From the cell containing the given text, extract its center point as [X, Y] coordinate. 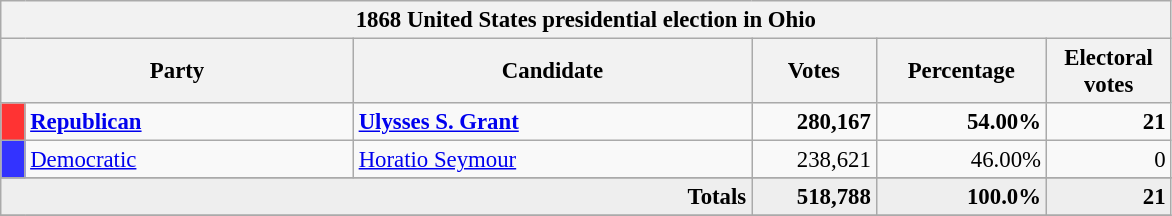
Republican [189, 122]
46.00% [961, 160]
Party [178, 72]
1868 United States presidential election in Ohio [586, 20]
Democratic [189, 160]
Votes [814, 72]
Totals [376, 197]
Horatio Seymour [552, 160]
518,788 [814, 197]
280,167 [814, 122]
Percentage [961, 72]
238,621 [814, 160]
54.00% [961, 122]
100.0% [961, 197]
0 [1108, 160]
Electoral votes [1108, 72]
Candidate [552, 72]
Ulysses S. Grant [552, 122]
